Return (X, Y) of the center of cell containing provided text 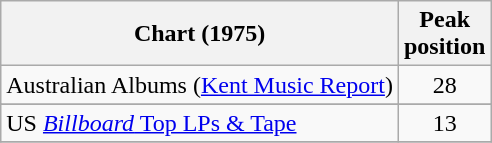
Chart (1975) (200, 34)
28 (444, 85)
US Billboard Top LPs & Tape (200, 123)
Australian Albums (Kent Music Report) (200, 85)
Peakposition (444, 34)
13 (444, 123)
